Output the (x, y) coordinate of the center of the cell containing the given text.  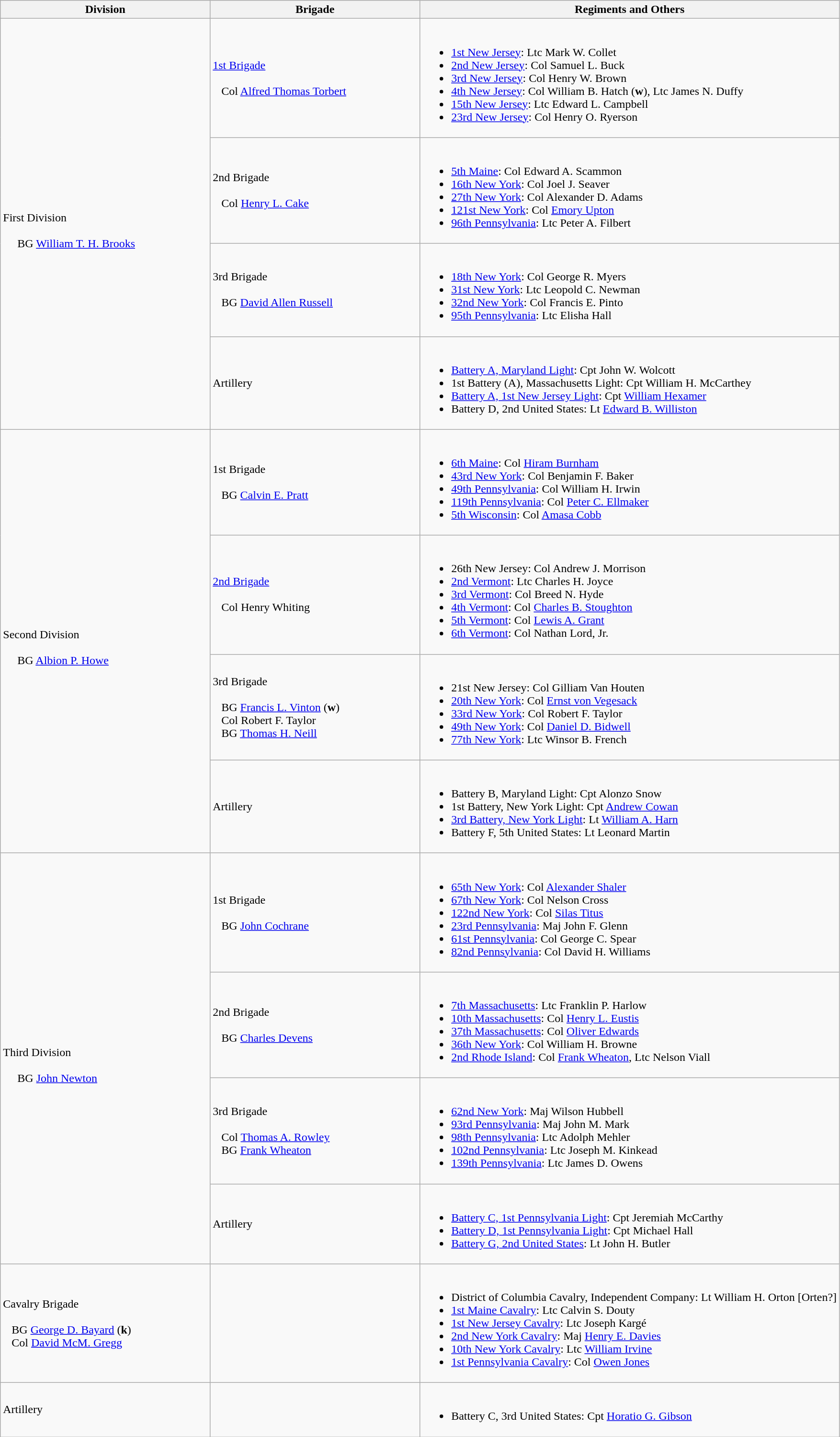
3rd Brigade Col Thomas A. Rowley BG Frank Wheaton (315, 1131)
Division (105, 10)
Third Division BG John Newton (105, 1058)
1st Brigade BG John Cochrane (315, 912)
2nd Brigade BG Charles Devens (315, 1024)
2nd Brigade Col Henry L. Cake (315, 191)
Second Division BG Albion P. Howe (105, 641)
1st Brigade Col Alfred Thomas Torbert (315, 78)
18th New York: Col George R. Myers31st New York: Ltc Leopold C. Newman32nd New York: Col Francis E. Pinto95th Pennsylvania: Ltc Elisha Hall (630, 290)
2nd Brigade Col Henry Whiting (315, 595)
Cavalry Brigade BG George D. Bayard (k) Col David McM. Gregg (105, 1323)
Battery C, 3rd United States: Cpt Horatio G. Gibson (630, 1410)
First Division BG William T. H. Brooks (105, 224)
Regiments and Others (630, 10)
Brigade (315, 10)
3rd Brigade BG David Allen Russell (315, 290)
3rd Brigade BG Francis L. Vinton (w) Col Robert F. Taylor BG Thomas H. Neill (315, 707)
1st Brigade BG Calvin E. Pratt (315, 482)
